Extract the [X, Y] coordinate from the center of the cell holding the provided text.  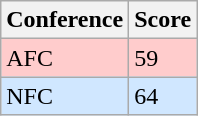
64 [163, 96]
NFC [65, 96]
AFC [65, 58]
Score [163, 20]
59 [163, 58]
Conference [65, 20]
